Extract the (x, y) coordinate from the center of the cell holding the provided text.  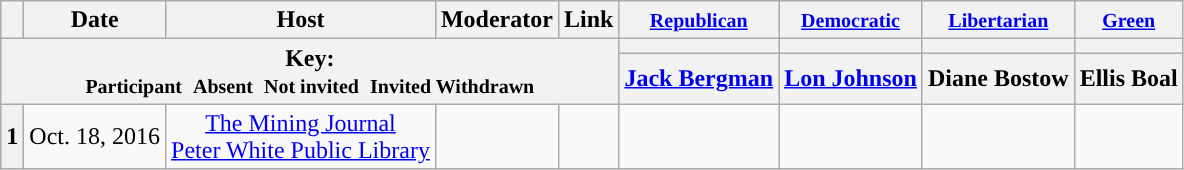
Jack Bergman (699, 78)
Host (301, 20)
Green (1128, 20)
Libertarian (998, 20)
Link (588, 20)
Diane Bostow (998, 78)
The Mining JournalPeter White Public Library (301, 136)
Democratic (851, 20)
Republican (699, 20)
Key: Participant Absent Not invited Invited Withdrawn (310, 72)
Moderator (496, 20)
Date (95, 20)
Lon Johnson (851, 78)
1 (12, 136)
Oct. 18, 2016 (95, 136)
Ellis Boal (1128, 78)
